Return the (x, y) coordinate for the center point of the cell that contains the specified text.  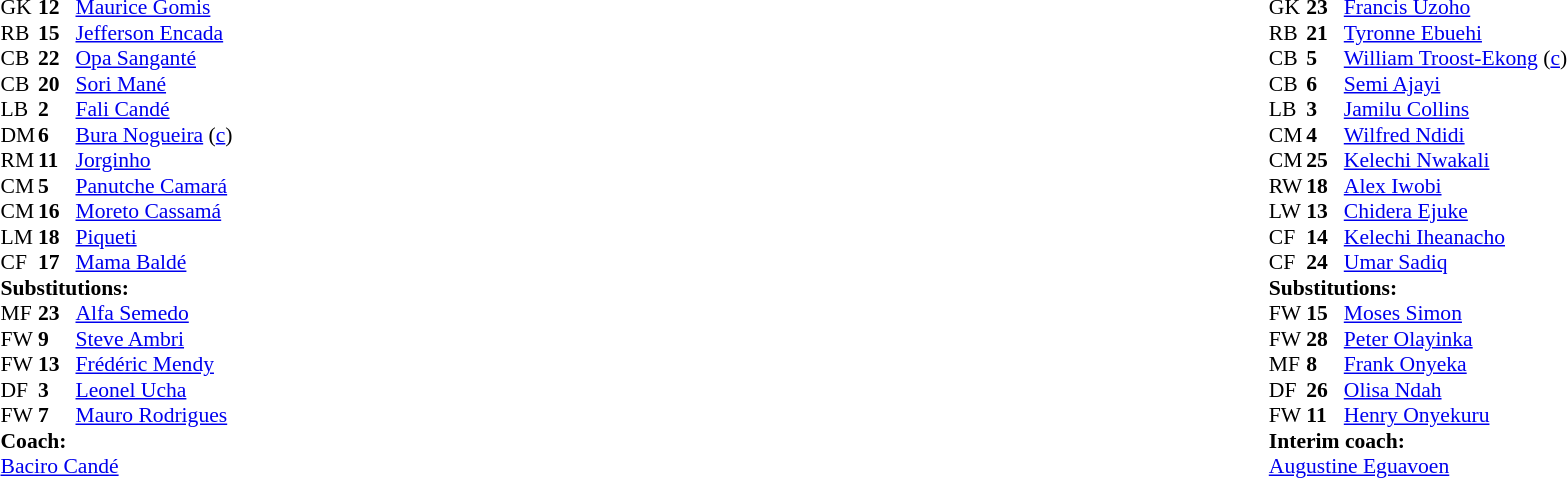
26 (1325, 390)
4 (1325, 135)
2 (57, 109)
Opa Sanganté (154, 59)
28 (1325, 339)
Umar Sadiq (1456, 263)
Kelechi Iheanacho (1456, 237)
Mama Baldé (154, 263)
Panutche Camará (154, 186)
LM (19, 237)
Olisa Ndah (1456, 390)
Jefferson Encada (154, 33)
Bura Nogueira (c) (154, 135)
Henry Onyekuru (1456, 415)
16 (57, 211)
Leonel Ucha (154, 390)
22 (57, 59)
Mauro Rodrigues (154, 415)
Interim coach: (1418, 441)
21 (1325, 33)
20 (57, 84)
14 (1325, 237)
Steve Ambri (154, 339)
RM (19, 161)
Piqueti (154, 237)
Coach: (116, 441)
Jamilu Collins (1456, 109)
Semi Ajayi (1456, 84)
7 (57, 415)
William Troost-Ekong (c) (1456, 59)
Moreto Cassamá (154, 211)
Jorginho (154, 161)
23 (57, 313)
Alex Iwobi (1456, 186)
8 (1325, 365)
Moses Simon (1456, 313)
Sori Mané (154, 84)
Frank Onyeka (1456, 365)
17 (57, 263)
Tyronne Ebuehi (1456, 33)
LW (1288, 211)
Fali Candé (154, 109)
RW (1288, 186)
Wilfred Ndidi (1456, 135)
Alfa Semedo (154, 313)
DM (19, 135)
Kelechi Nwakali (1456, 161)
Peter Olayinka (1456, 339)
Frédéric Mendy (154, 365)
Chidera Ejuke (1456, 211)
9 (57, 339)
25 (1325, 161)
24 (1325, 263)
